From the cell containing the given text, extract its center point as [x, y] coordinate. 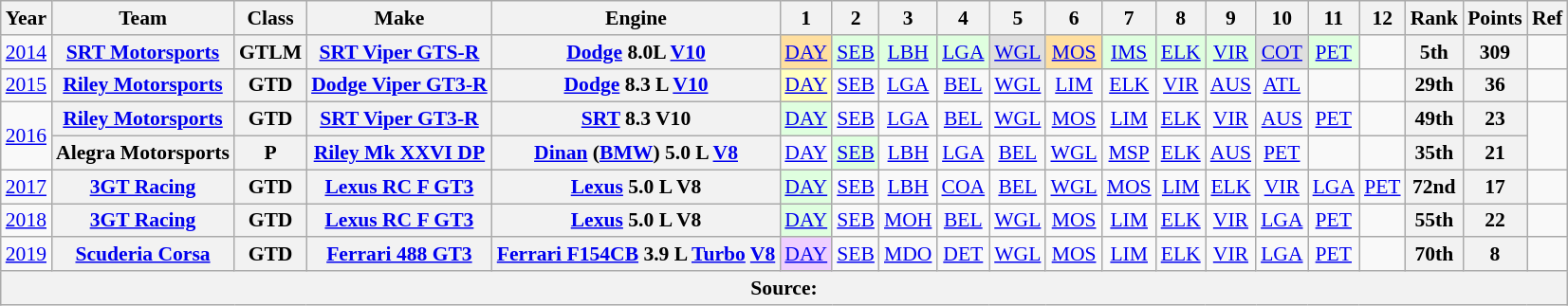
29th [1434, 85]
2 [856, 18]
2015 [27, 85]
SRT Viper GTS-R [399, 52]
12 [1383, 18]
Riley Mk XXVI DP [399, 153]
GTLM [270, 52]
MSP [1129, 153]
MDO [909, 255]
Ferrari F154CB 3.9 L Turbo V8 [636, 255]
70th [1434, 255]
Points [1495, 18]
23 [1495, 119]
3 [909, 18]
SRT Motorsports [142, 52]
36 [1495, 85]
49th [1434, 119]
SRT 8.3 V10 [636, 119]
ATL [1282, 85]
10 [1282, 18]
Dinan (BMW) 5.0 L V8 [636, 153]
P [270, 153]
11 [1334, 18]
Ref [1547, 18]
Class [270, 18]
Dodge 8.0L V10 [636, 52]
Rank [1434, 18]
IMS [1129, 52]
Engine [636, 18]
21 [1495, 153]
Year [27, 18]
2019 [27, 255]
COA [963, 187]
DET [963, 255]
2016 [27, 136]
Dodge Viper GT3-R [399, 85]
MOH [909, 221]
72nd [1434, 187]
Scuderia Corsa [142, 255]
17 [1495, 187]
309 [1495, 52]
5th [1434, 52]
35th [1434, 153]
SRT Viper GT3-R [399, 119]
Dodge 8.3 L V10 [636, 85]
7 [1129, 18]
5 [1017, 18]
Make [399, 18]
Alegra Motorsports [142, 153]
2014 [27, 52]
9 [1231, 18]
4 [963, 18]
22 [1495, 221]
COT [1282, 52]
Ferrari 488 GT3 [399, 255]
2018 [27, 221]
6 [1074, 18]
Team [142, 18]
2017 [27, 187]
1 [806, 18]
55th [1434, 221]
Source: [784, 288]
